Provide the [x, y] coordinate of the cell's center where the given text is located.  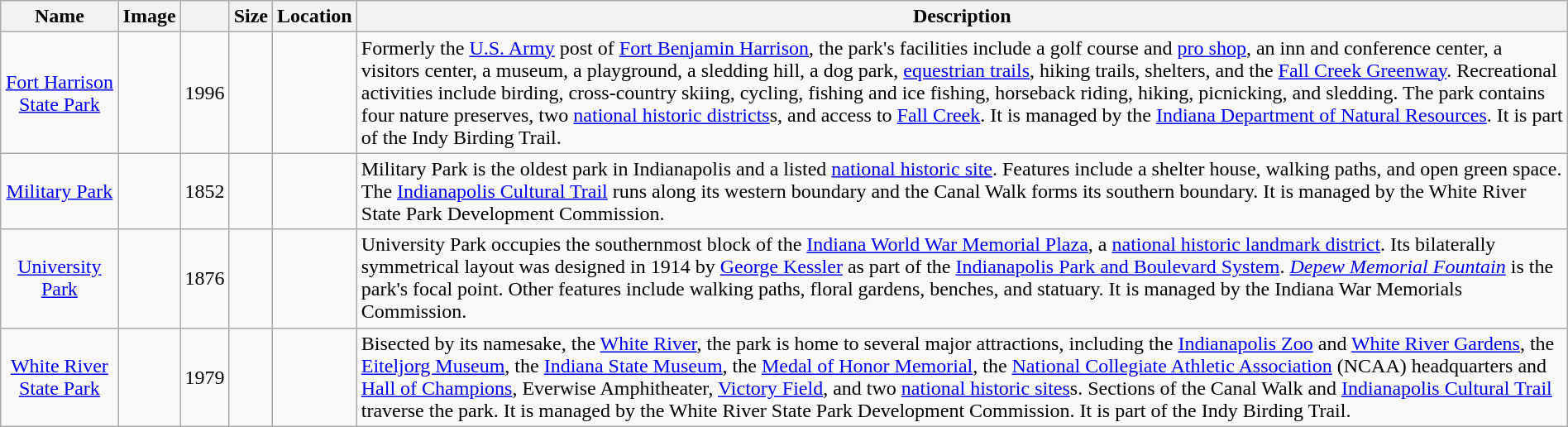
Military Park [60, 191]
1979 [205, 377]
1852 [205, 191]
Description [962, 17]
Name [60, 17]
Image [149, 17]
Fort Harrison State Park [60, 93]
Location [315, 17]
1876 [205, 278]
1996 [205, 93]
Size [251, 17]
White River State Park [60, 377]
University Park [60, 278]
